Return [X, Y] of the center of cell containing provided text 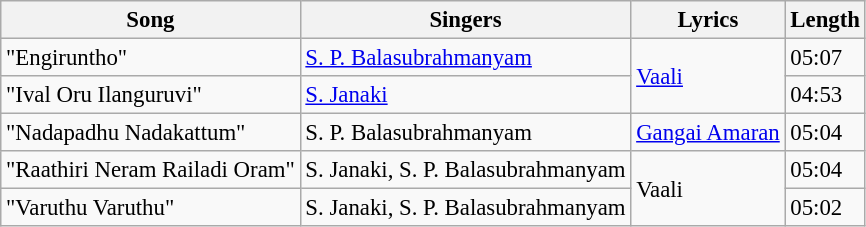
Song [150, 20]
"Raathiri Neram Railadi Oram" [150, 170]
Gangai Amaran [708, 133]
04:53 [825, 95]
Length [825, 20]
"Engiruntho" [150, 58]
05:07 [825, 58]
Lyrics [708, 20]
"Ival Oru Ilanguruvi" [150, 95]
"Varuthu Varuthu" [150, 208]
05:02 [825, 208]
Singers [466, 20]
S. Janaki [466, 95]
"Nadapadhu Nadakattum" [150, 133]
